Find where the given text appears and provide that cell's center as [x, y] coordinate. 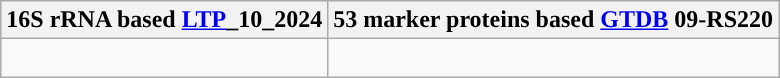
53 marker proteins based GTDB 09-RS220 [554, 20]
16S rRNA based LTP_10_2024 [164, 20]
